Find where the given text appears and provide that cell's center as (X, Y) coordinate. 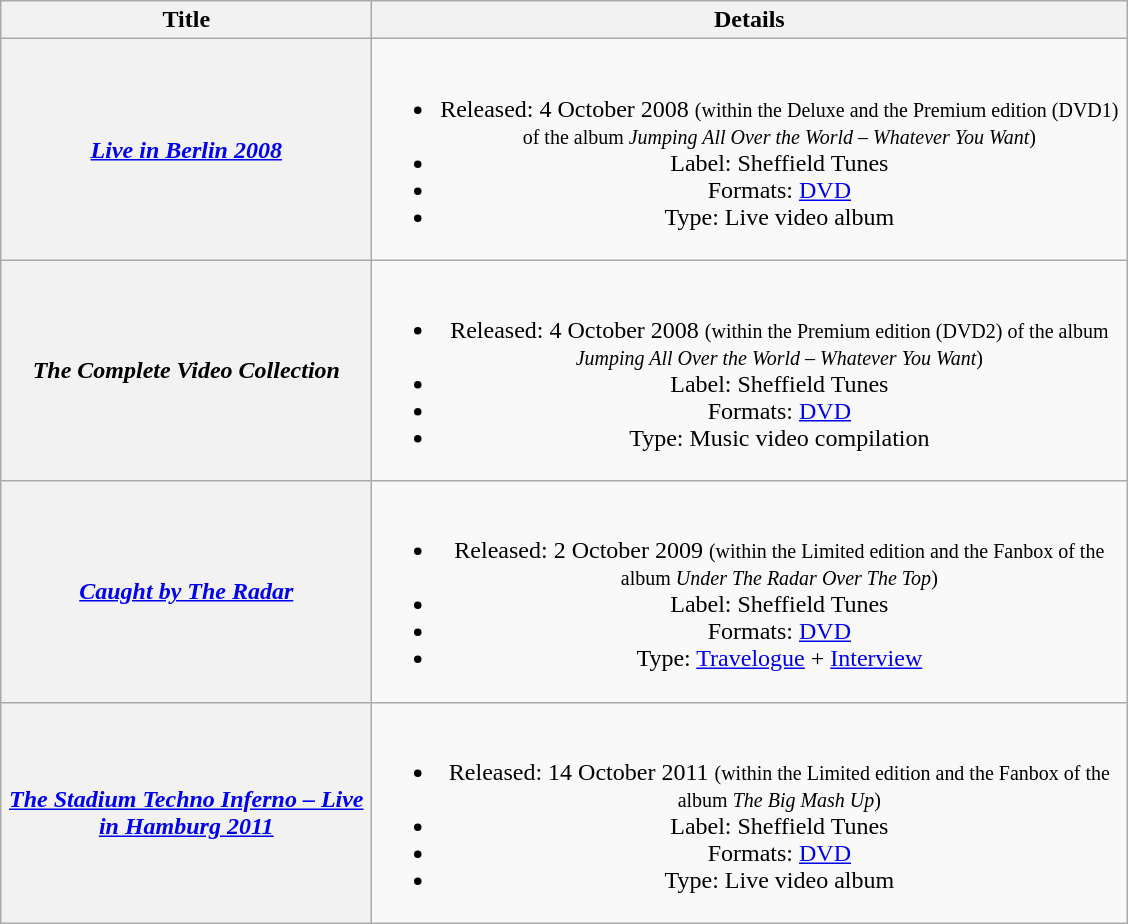
Caught by The Radar (186, 592)
The Stadium Techno Inferno – Live in Hamburg 2011 (186, 812)
Title (186, 20)
Details (750, 20)
The Complete Video Collection (186, 370)
Live in Berlin 2008 (186, 150)
